Pinpoint the cell where the given text exists, returning its (X, Y) midpoint coordinate. 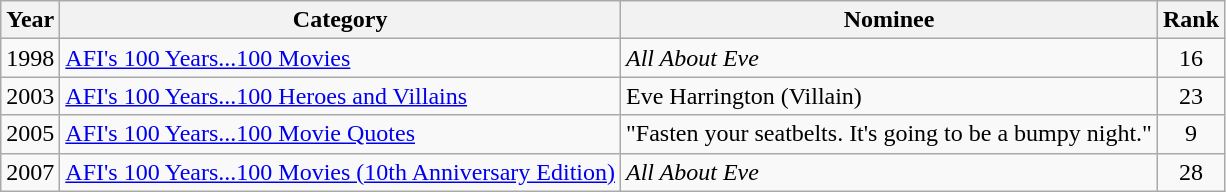
Nominee (890, 20)
16 (1190, 58)
Rank (1190, 20)
2007 (30, 172)
AFI's 100 Years...100 Movies (340, 58)
2005 (30, 134)
Category (340, 20)
2003 (30, 96)
Eve Harrington (Villain) (890, 96)
9 (1190, 134)
Year (30, 20)
AFI's 100 Years...100 Movies (10th Anniversary Edition) (340, 172)
1998 (30, 58)
AFI's 100 Years...100 Heroes and Villains (340, 96)
AFI's 100 Years...100 Movie Quotes (340, 134)
28 (1190, 172)
"Fasten your seatbelts. It's going to be a bumpy night." (890, 134)
23 (1190, 96)
